For the text-containing cell, return its midpoint in (x, y) coordinate format. 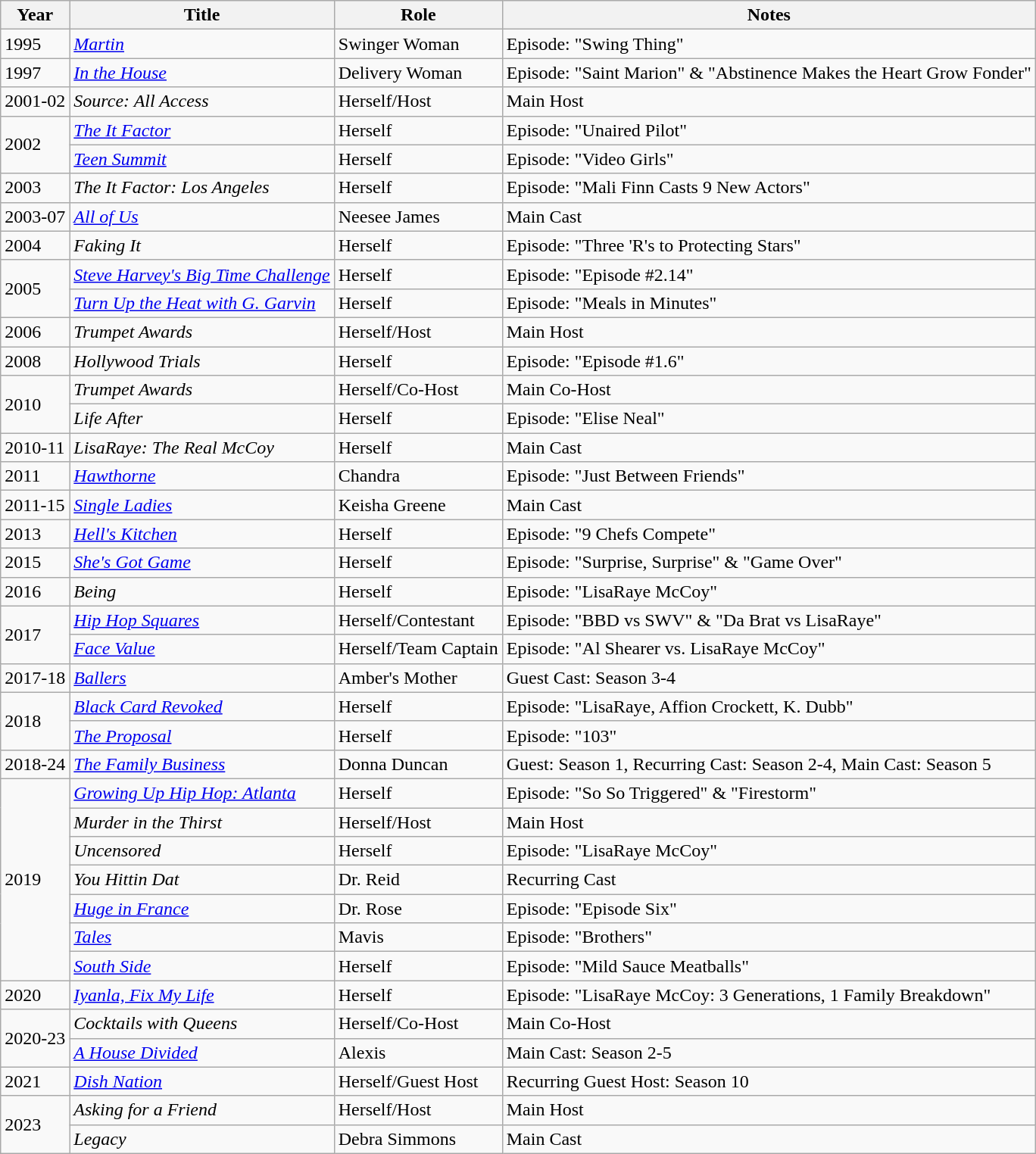
2019 (35, 879)
Guest Cast: Season 3-4 (769, 678)
2016 (35, 591)
Hawthorne (201, 476)
Delivery Woman (418, 73)
Keisha Greene (418, 505)
Episode: "Episode Six" (769, 909)
2010-11 (35, 448)
1995 (35, 44)
Alexis (418, 1053)
Episode: "Three 'R's to Protecting Stars" (769, 245)
Episode: "Episode #2.14" (769, 274)
2005 (35, 288)
In the House (201, 73)
Donna Duncan (418, 764)
Life After (201, 419)
Faking It (201, 245)
2006 (35, 332)
Episode: "Elise Neal" (769, 419)
2018-24 (35, 764)
Main Cast: Season 2-5 (769, 1053)
The Family Business (201, 764)
2003-07 (35, 217)
Notes (769, 15)
Dish Nation (201, 1081)
2010 (35, 404)
2017-18 (35, 678)
LisaRaye: The Real McCoy (201, 448)
2013 (35, 534)
Episode: "Just Between Friends" (769, 476)
Huge in France (201, 909)
Steve Harvey's Big Time Challenge (201, 274)
Amber's Mother (418, 678)
Role (418, 15)
Growing Up Hip Hop: Atlanta (201, 793)
Episode: "Mild Sauce Meatballs" (769, 966)
Episode: "103" (769, 735)
Black Card Revoked (201, 706)
Episode: "9 Chefs Compete" (769, 534)
Herself/Guest Host (418, 1081)
2011-15 (35, 505)
Episode: "BBD vs SWV" & "Da Brat vs LisaRaye" (769, 620)
Herself/Contestant (418, 620)
Episode: "LisaRaye, Affion Crockett, K. Dubb" (769, 706)
Face Value (201, 649)
The It Factor: Los Angeles (201, 188)
Cocktails with Queens (201, 1024)
Uncensored (201, 851)
You Hittin Dat (201, 880)
2003 (35, 188)
2020-23 (35, 1038)
Recurring Guest Host: Season 10 (769, 1081)
Episode: "Video Girls" (769, 159)
Episode: "Swing Thing" (769, 44)
Episode: "Brothers" (769, 937)
Murder in the Thirst (201, 822)
2002 (35, 145)
Recurring Cast (769, 880)
The Proposal (201, 735)
Being (201, 591)
Iyanla, Fix My Life (201, 995)
Neesee James (418, 217)
Guest: Season 1, Recurring Cast: Season 2-4, Main Cast: Season 5 (769, 764)
Hip Hop Squares (201, 620)
2018 (35, 721)
Episode: "LisaRaye McCoy: 3 Generations, 1 Family Breakdown" (769, 995)
Asking for a Friend (201, 1110)
Legacy (201, 1139)
Hell's Kitchen (201, 534)
Teen Summit (201, 159)
All of Us (201, 217)
Source: All Access (201, 101)
Episode: "Surprise, Surprise" & "Game Over" (769, 563)
2008 (35, 361)
Turn Up the Heat with G. Garvin (201, 303)
Episode: "Meals in Minutes" (769, 303)
Ballers (201, 678)
Mavis (418, 937)
Debra Simmons (418, 1139)
Dr. Reid (418, 880)
Year (35, 15)
2021 (35, 1081)
Episode: "Mali Finn Casts 9 New Actors" (769, 188)
A House Divided (201, 1053)
Episode: "Episode #1.6" (769, 361)
2004 (35, 245)
2001-02 (35, 101)
Dr. Rose (418, 909)
Single Ladies (201, 505)
Episode: "So So Triggered" & "Firestorm" (769, 793)
Tales (201, 937)
South Side (201, 966)
2015 (35, 563)
Title (201, 15)
2011 (35, 476)
She's Got Game (201, 563)
Episode: "Saint Marion" & "Abstinence Makes the Heart Grow Fonder" (769, 73)
2017 (35, 635)
2023 (35, 1124)
Episode: "Unaired Pilot" (769, 130)
Chandra (418, 476)
Swinger Woman (418, 44)
The It Factor (201, 130)
Hollywood Trials (201, 361)
1997 (35, 73)
Martin (201, 44)
Herself/Team Captain (418, 649)
Episode: "Al Shearer vs. LisaRaye McCoy" (769, 649)
2020 (35, 995)
